Capture the cell that displays the provided text and extract its [x, y] central coordinate. 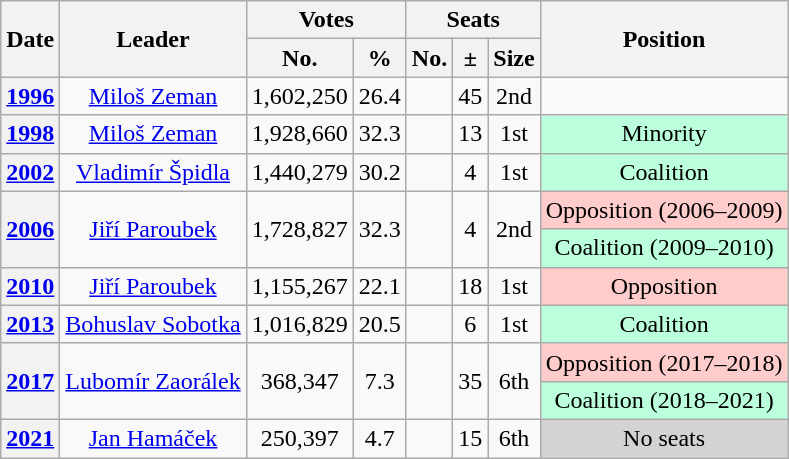
1,602,250 [300, 96]
30.2 [380, 172]
Opposition (2006–2009) [664, 210]
Coalition (2018–2021) [664, 400]
1,016,829 [300, 324]
26.4 [380, 96]
1998 [30, 134]
Position [664, 39]
35 [470, 381]
250,397 [300, 438]
Jan Hamáček [153, 438]
Minority [664, 134]
2017 [30, 381]
1,440,279 [300, 172]
6 [470, 324]
1,928,660 [300, 134]
± [470, 58]
Opposition [664, 286]
Votes [326, 20]
Coalition (2009–2010) [664, 248]
20.5 [380, 324]
2021 [30, 438]
Seats [473, 20]
2013 [30, 324]
1996 [30, 96]
2006 [30, 229]
18 [470, 286]
No seats [664, 438]
1,155,267 [300, 286]
45 [470, 96]
22.1 [380, 286]
Vladimír Špidla [153, 172]
15 [470, 438]
7.3 [380, 381]
Size [514, 58]
% [380, 58]
Leader [153, 39]
Bohuslav Sobotka [153, 324]
368,347 [300, 381]
2002 [30, 172]
1,728,827 [300, 229]
Date [30, 39]
2010 [30, 286]
13 [470, 134]
Opposition (2017–2018) [664, 362]
4.7 [380, 438]
Lubomír Zaorálek [153, 381]
